For the text-containing cell, return its midpoint in (x, y) coordinate format. 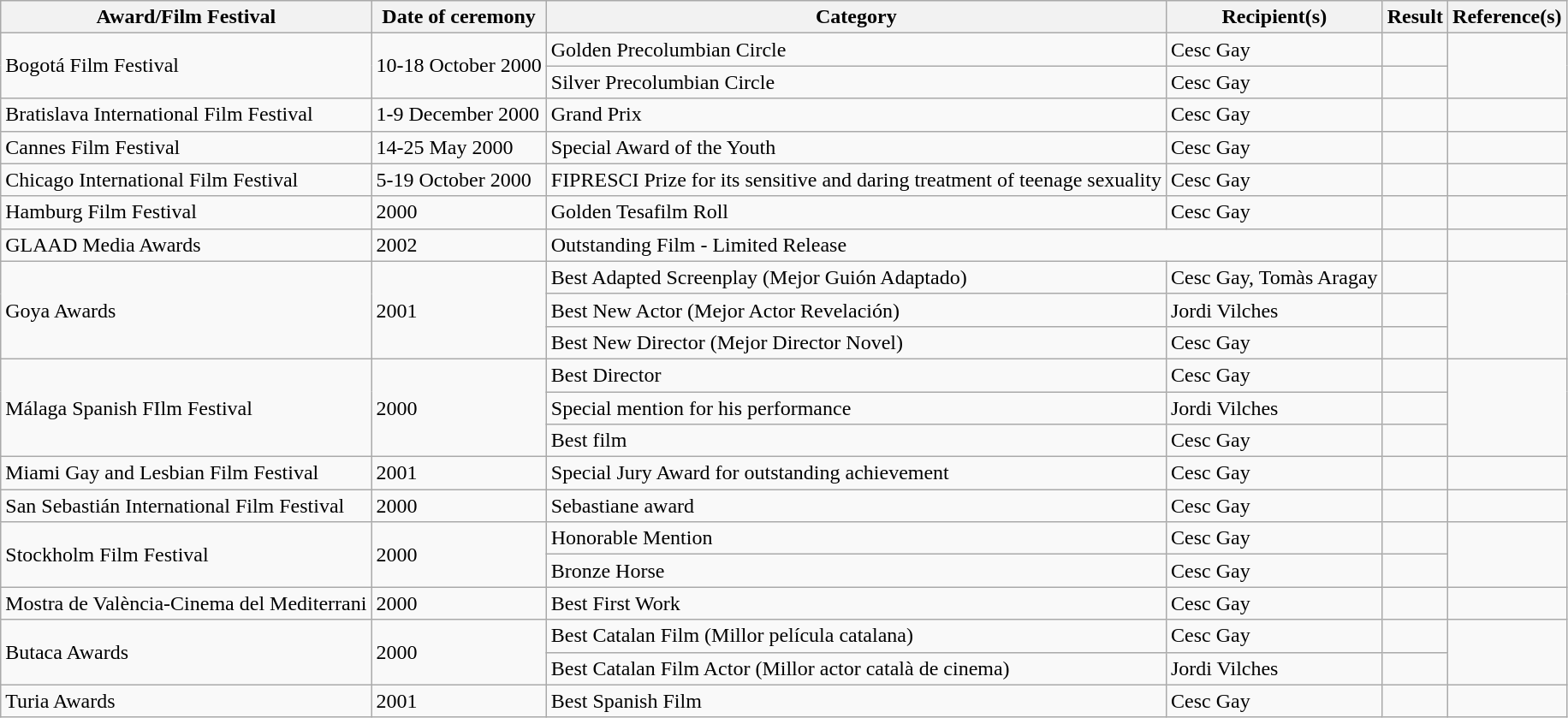
Bronze Horse (856, 571)
Reference(s) (1508, 17)
Result (1415, 17)
Cesc Gay, Tomàs Aragay (1274, 277)
Best Catalan Film Actor (Millor actor català de cinema) (856, 668)
Best film (856, 441)
Stockholm Film Festival (187, 555)
Date of ceremony (459, 17)
Outstanding Film - Limited Release (964, 245)
Best New Director (Mejor Director Novel) (856, 342)
Category (856, 17)
Turia Awards (187, 701)
Bratislava International Film Festival (187, 115)
Silver Precolumbian Circle (856, 82)
Bogotá Film Festival (187, 66)
10-18 October 2000 (459, 66)
Hamburg Film Festival (187, 212)
Best Director (856, 375)
Goya Awards (187, 310)
Sebastiane award (856, 506)
Best Spanish Film (856, 701)
Cannes Film Festival (187, 147)
Honorable Mention (856, 538)
Best First Work (856, 603)
Special mention for his performance (856, 408)
Special Award of the Youth (856, 147)
FIPRESCI Prize for its sensitive and daring treatment of teenage sexuality (856, 180)
Best New Actor (Mejor Actor Revelación) (856, 310)
2002 (459, 245)
San Sebastián International Film Festival (187, 506)
Golden Tesafilm Roll (856, 212)
GLAAD Media Awards (187, 245)
Golden Precolumbian Circle (856, 50)
Mostra de València-Cinema del Mediterrani (187, 603)
5-19 October 2000 (459, 180)
Award/Film Festival (187, 17)
1-9 December 2000 (459, 115)
Málaga Spanish FIlm Festival (187, 407)
Recipient(s) (1274, 17)
Best Adapted Screenplay (Mejor Guión Adaptado) (856, 277)
Miami Gay and Lesbian Film Festival (187, 473)
Grand Prix (856, 115)
Chicago International Film Festival (187, 180)
Special Jury Award for outstanding achievement (856, 473)
14-25 May 2000 (459, 147)
Best Catalan Film (Millor película catalana) (856, 636)
Butaca Awards (187, 652)
